Return the [x, y] coordinate for the center point of the cell that contains the specified text.  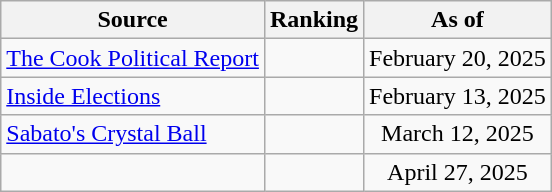
February 20, 2025 [458, 58]
Sabato's Crystal Ball [133, 134]
Inside Elections [133, 96]
Source [133, 20]
March 12, 2025 [458, 134]
February 13, 2025 [458, 96]
The Cook Political Report [133, 58]
April 27, 2025 [458, 172]
As of [458, 20]
Ranking [314, 20]
